Find where the given text appears and provide that cell's center as (x, y) coordinate. 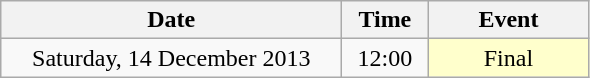
Date (172, 20)
Saturday, 14 December 2013 (172, 58)
Event (508, 20)
Final (508, 58)
12:00 (385, 58)
Time (385, 20)
